Return the [x, y] coordinate for the center point of the cell that contains the specified text.  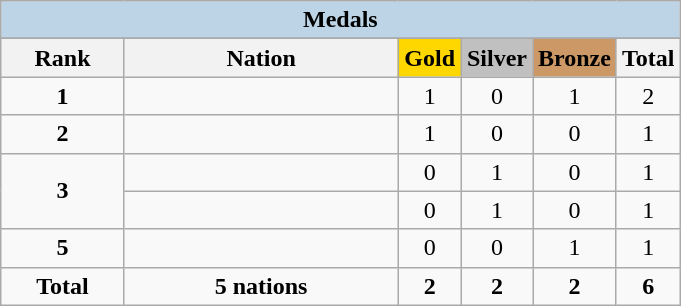
Silver [496, 58]
5 nations [261, 286]
Nation [261, 58]
5 [63, 248]
Bronze [574, 58]
Rank [63, 58]
Medals [340, 20]
Gold [430, 58]
6 [648, 286]
3 [63, 191]
